Locate the cell with the specified text and output its (X, Y) center coordinate. 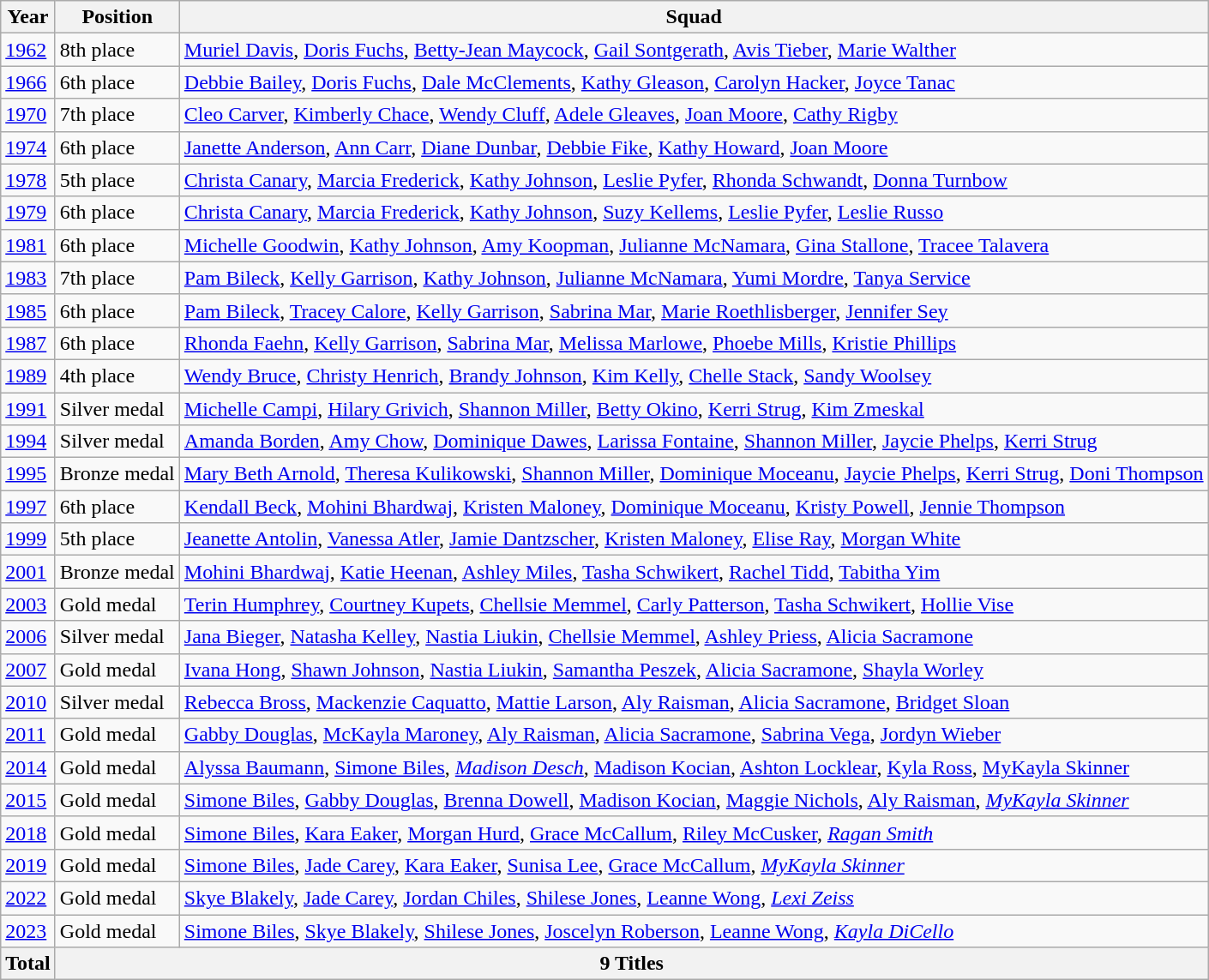
Michelle Goodwin, Kathy Johnson, Amy Koopman, Julianne McNamara, Gina Stallone, Tracee Talavera (694, 245)
1989 (28, 376)
Ivana Hong, Shawn Johnson, Nastia Liukin, Samantha Peszek, Alicia Sacramone, Shayla Worley (694, 670)
Kendall Beck, Mohini Bhardwaj, Kristen Maloney, Dominique Moceanu, Kristy Powell, Jennie Thompson (694, 507)
1978 (28, 180)
1991 (28, 409)
Pam Bileck, Tracey Calore, Kelly Garrison, Sabrina Mar, Marie Roethlisberger, Jennifer Sey (694, 310)
Skye Blakely, Jade Carey, Jordan Chiles, Shilese Jones, Leanne Wong, Lexi Zeiss (694, 898)
Debbie Bailey, Doris Fuchs, Dale McClements, Kathy Gleason, Carolyn Hacker, Joyce Tanac (694, 82)
2018 (28, 833)
9 Titles (631, 964)
1981 (28, 245)
Alyssa Baumann, Simone Biles, Madison Desch, Madison Kocian, Ashton Locklear, Kyla Ross, MyKayla Skinner (694, 767)
2011 (28, 735)
2014 (28, 767)
Muriel Davis, Doris Fuchs, Betty-Jean Maycock, Gail Sontgerath, Avis Tieber, Marie Walther (694, 50)
2010 (28, 702)
2001 (28, 572)
Rhonda Faehn, Kelly Garrison, Sabrina Mar, Melissa Marlowe, Phoebe Mills, Kristie Phillips (694, 343)
Simone Biles, Kara Eaker, Morgan Hurd, Grace McCallum, Riley McCusker, Ragan Smith (694, 833)
1979 (28, 213)
4th place (117, 376)
1985 (28, 310)
Michelle Campi, Hilary Grivich, Shannon Miller, Betty Okino, Kerri Strug, Kim Zmeskal (694, 409)
Pam Bileck, Kelly Garrison, Kathy Johnson, Julianne McNamara, Yumi Mordre, Tanya Service (694, 278)
8th place (117, 50)
Amanda Borden, Amy Chow, Dominique Dawes, Larissa Fontaine, Shannon Miller, Jaycie Phelps, Kerri Strug (694, 442)
1999 (28, 539)
2007 (28, 670)
2006 (28, 637)
Position (117, 17)
1997 (28, 507)
Janette Anderson, Ann Carr, Diane Dunbar, Debbie Fike, Kathy Howard, Joan Moore (694, 147)
Christa Canary, Marcia Frederick, Kathy Johnson, Suzy Kellems, Leslie Pyfer, Leslie Russo (694, 213)
1983 (28, 278)
Jana Bieger, Natasha Kelley, Nastia Liukin, Chellsie Memmel, Ashley Priess, Alicia Sacramone (694, 637)
Simone Biles, Skye Blakely, Shilese Jones, Joscelyn Roberson, Leanne Wong, Kayla DiCello (694, 930)
Terin Humphrey, Courtney Kupets, Chellsie Memmel, Carly Patterson, Tasha Schwikert, Hollie Vise (694, 604)
1962 (28, 50)
1994 (28, 442)
Simone Biles, Gabby Douglas, Brenna Dowell, Madison Kocian, Maggie Nichols, Aly Raisman, MyKayla Skinner (694, 800)
Rebecca Bross, Mackenzie Caquatto, Mattie Larson, Aly Raisman, Alicia Sacramone, Bridget Sloan (694, 702)
1987 (28, 343)
Year (28, 17)
2023 (28, 930)
Cleo Carver, Kimberly Chace, Wendy Cluff, Adele Gleaves, Joan Moore, Cathy Rigby (694, 115)
Total (28, 964)
Mohini Bhardwaj, Katie Heenan, Ashley Miles, Tasha Schwikert, Rachel Tidd, Tabitha Yim (694, 572)
1974 (28, 147)
Mary Beth Arnold, Theresa Kulikowski, Shannon Miller, Dominique Moceanu, Jaycie Phelps, Kerri Strug, Doni Thompson (694, 474)
2022 (28, 898)
2019 (28, 865)
Jeanette Antolin, Vanessa Atler, Jamie Dantzscher, Kristen Maloney, Elise Ray, Morgan White (694, 539)
Wendy Bruce, Christy Henrich, Brandy Johnson, Kim Kelly, Chelle Stack, Sandy Woolsey (694, 376)
1966 (28, 82)
2015 (28, 800)
1995 (28, 474)
Simone Biles, Jade Carey, Kara Eaker, Sunisa Lee, Grace McCallum, MyKayla Skinner (694, 865)
Christa Canary, Marcia Frederick, Kathy Johnson, Leslie Pyfer, Rhonda Schwandt, Donna Turnbow (694, 180)
Squad (694, 17)
1970 (28, 115)
2003 (28, 604)
Gabby Douglas, McKayla Maroney, Aly Raisman, Alicia Sacramone, Sabrina Vega, Jordyn Wieber (694, 735)
